Pinpoint the cell where the given text exists, returning its [x, y] midpoint coordinate. 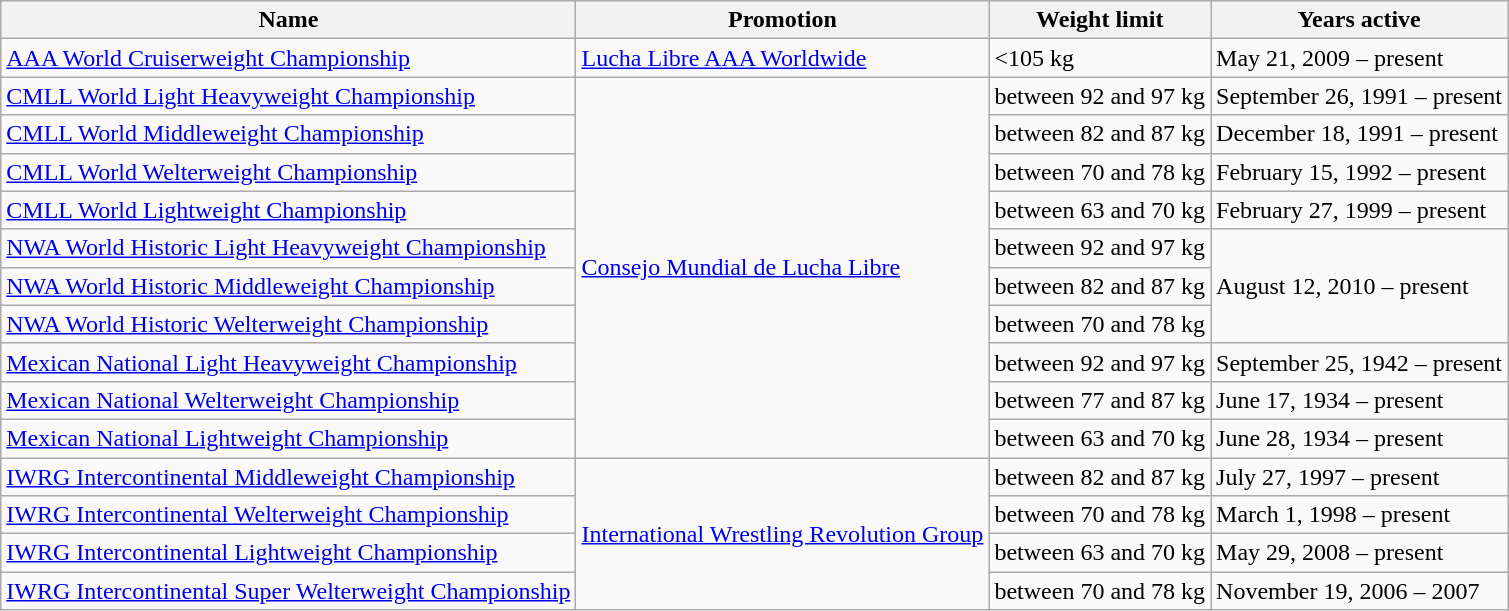
IWRG Intercontinental Super Welterweight Championship [288, 591]
CMLL World Middleweight Championship [288, 134]
IWRG Intercontinental Welterweight Championship [288, 515]
May 21, 2009 – present [1360, 58]
August 12, 2010 – present [1360, 286]
November 19, 2006 – 2007 [1360, 591]
March 1, 1998 – present [1360, 515]
September 25, 1942 – present [1360, 362]
June 17, 1934 – present [1360, 400]
Mexican National Light Heavyweight Championship [288, 362]
Name [288, 20]
Years active [1360, 20]
between 77 and 87 kg [1100, 400]
Mexican National Lightweight Championship [288, 438]
Mexican National Welterweight Championship [288, 400]
Consejo Mundial de Lucha Libre [782, 268]
Lucha Libre AAA Worldwide [782, 58]
<105 kg [1100, 58]
NWA World Historic Welterweight Championship [288, 324]
July 27, 1997 – present [1360, 477]
NWA World Historic Light Heavyweight Championship [288, 248]
IWRG Intercontinental Lightweight Championship [288, 553]
CMLL World Lightweight Championship [288, 210]
Weight limit [1100, 20]
September 26, 1991 – present [1360, 96]
December 18, 1991 – present [1360, 134]
CMLL World Light Heavyweight Championship [288, 96]
CMLL World Welterweight Championship [288, 172]
International Wrestling Revolution Group [782, 534]
AAA World Cruiserweight Championship [288, 58]
February 27, 1999 – present [1360, 210]
IWRG Intercontinental Middleweight Championship [288, 477]
February 15, 1992 – present [1360, 172]
Promotion [782, 20]
May 29, 2008 – present [1360, 553]
NWA World Historic Middleweight Championship [288, 286]
June 28, 1934 – present [1360, 438]
